Detect which cell encompasses the target text, then output its (X, Y) center coordinate. 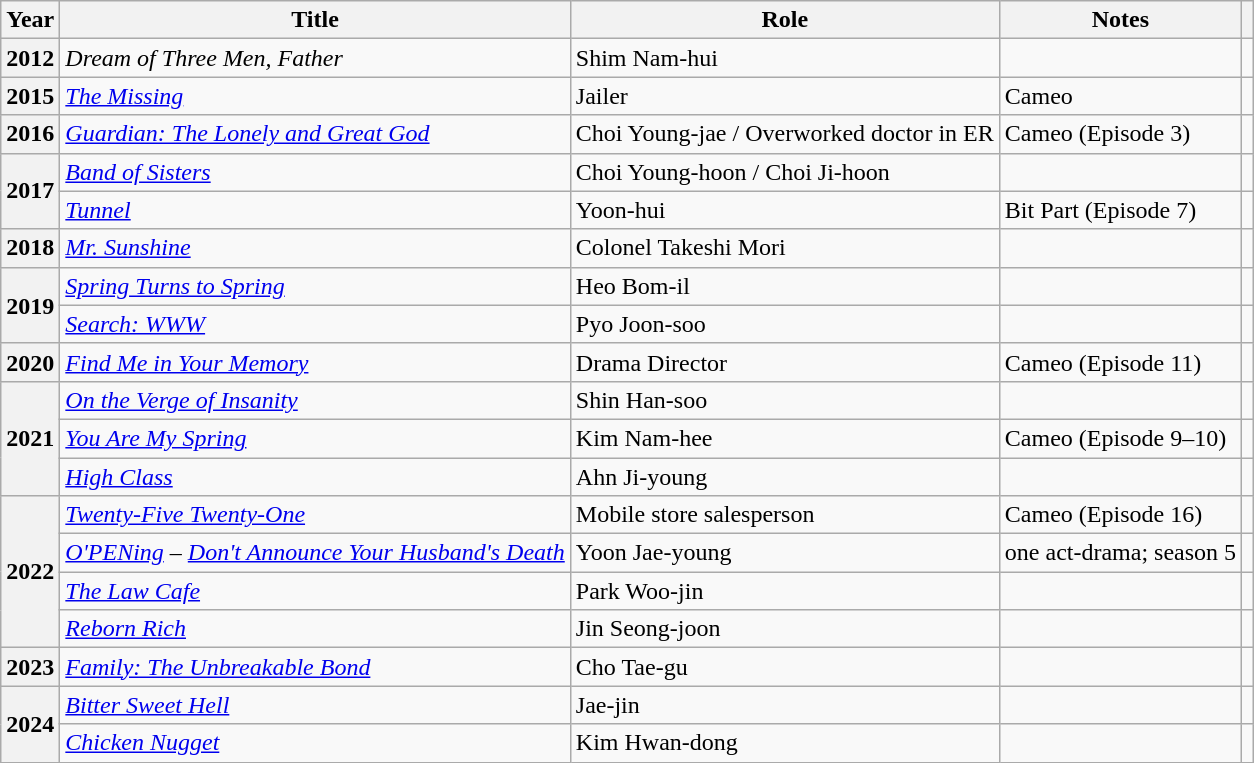
Jae-jin (784, 705)
Year (30, 20)
Kim Hwan-dong (784, 743)
Bitter Sweet Hell (315, 705)
Colonel Takeshi Mori (784, 248)
The Missing (315, 96)
Choi Young-jae / Overworked doctor in ER (784, 134)
Cameo (Episode 3) (1120, 134)
one act-drama; season 5 (1120, 553)
2022 (30, 572)
Choi Young-hoon / Choi Ji-hoon (784, 172)
The Law Cafe (315, 591)
2015 (30, 96)
Yoon Jae-young (784, 553)
2023 (30, 667)
Find Me in Your Memory (315, 362)
Ahn Ji-young (784, 477)
2016 (30, 134)
Twenty-Five Twenty-One (315, 515)
Guardian: The Lonely and Great God (315, 134)
Family: The Unbreakable Bond (315, 667)
Cameo (Episode 9–10) (1120, 438)
Pyo Joon-soo (784, 324)
2019 (30, 305)
High Class (315, 477)
Chicken Nugget (315, 743)
Cameo (Episode 11) (1120, 362)
Reborn Rich (315, 629)
On the Verge of Insanity (315, 400)
Cameo (1120, 96)
2021 (30, 438)
Kim Nam-hee (784, 438)
Mr. Sunshine (315, 248)
Tunnel (315, 210)
O'PENing – Don't Announce Your Husband's Death (315, 553)
Shim Nam-hui (784, 58)
Park Woo-jin (784, 591)
Jailer (784, 96)
Cho Tae-gu (784, 667)
Role (784, 20)
Title (315, 20)
2020 (30, 362)
2012 (30, 58)
Mobile store salesperson (784, 515)
Drama Director (784, 362)
You Are My Spring (315, 438)
Yoon-hui (784, 210)
Bit Part (Episode 7) (1120, 210)
Jin Seong-joon (784, 629)
Cameo (Episode 16) (1120, 515)
Shin Han-soo (784, 400)
2024 (30, 724)
Band of Sisters (315, 172)
2018 (30, 248)
Heo Bom-il (784, 286)
Notes (1120, 20)
Search: WWW (315, 324)
Dream of Three Men, Father (315, 58)
2017 (30, 191)
Spring Turns to Spring (315, 286)
